Detect which cell encompasses the target text, then output its [x, y] center coordinate. 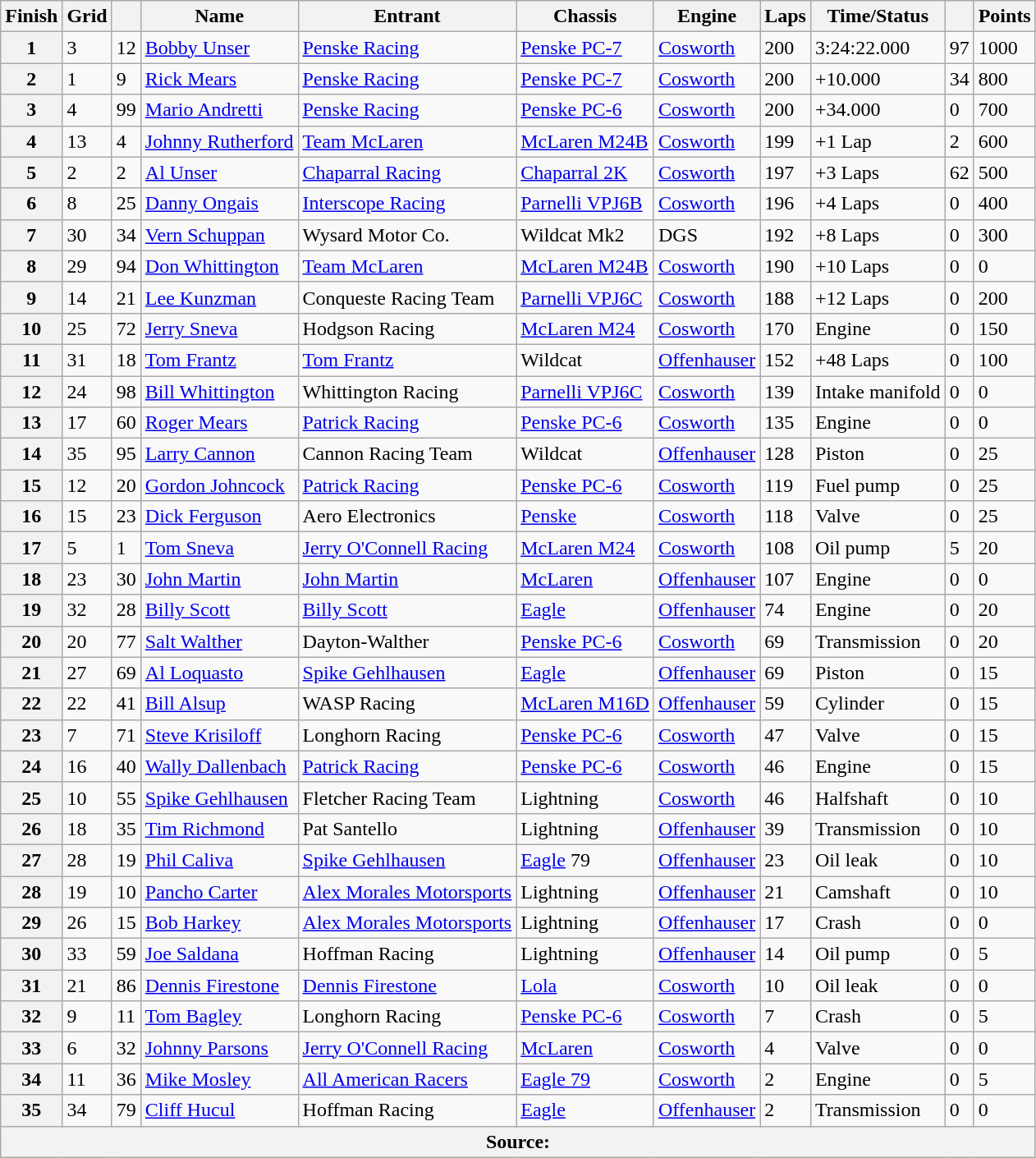
86 [126, 986]
400 [1005, 204]
60 [126, 423]
107 [786, 579]
Tom Bagley [219, 1017]
WASP Racing [407, 704]
Pancho Carter [219, 891]
Al Loquasto [219, 673]
192 [786, 235]
DGS [706, 235]
Steve Krisiloff [219, 735]
3:24:22.000 [878, 48]
Mike Mosley [219, 1079]
72 [126, 329]
+4 Laps [878, 204]
Penske [585, 517]
98 [126, 392]
+8 Laps [878, 235]
Grid [87, 16]
Entrant [407, 16]
118 [786, 517]
55 [126, 797]
Laps [786, 16]
95 [126, 454]
700 [1005, 110]
+10.000 [878, 79]
79 [126, 1110]
197 [786, 172]
Joe Saldana [219, 954]
Lola [585, 986]
Wildcat Mk2 [585, 235]
Bill Alsup [219, 704]
152 [786, 360]
Source: [518, 1142]
Points [1005, 16]
62 [959, 172]
Pat Santello [407, 829]
Aero Electronics [407, 517]
Vern Schuppan [219, 235]
Wysard Motor Co. [407, 235]
135 [786, 423]
Larry Cannon [219, 454]
Whittington Racing [407, 392]
Phil Caliva [219, 860]
188 [786, 297]
Time/Status [878, 16]
Roger Mears [219, 423]
Cliff Hucul [219, 1110]
300 [1005, 235]
Dick Ferguson [219, 517]
+3 Laps [878, 172]
Parnelli VPJ6B [585, 204]
Chaparral Racing [407, 172]
+48 Laps [878, 360]
Hodgson Racing [407, 329]
1000 [1005, 48]
Chassis [585, 16]
Conqueste Racing Team [407, 297]
74 [786, 610]
+12 Laps [878, 297]
800 [1005, 79]
McLaren M16D [585, 704]
Name [219, 16]
97 [959, 48]
Don Whittington [219, 266]
Chaparral 2K [585, 172]
139 [786, 392]
Wally Dallenbach [219, 766]
Interscope Racing [407, 204]
600 [1005, 141]
41 [126, 704]
Tom Sneva [219, 548]
Halfshaft [878, 797]
100 [1005, 360]
Johnny Rutherford [219, 141]
All American Racers [407, 1079]
190 [786, 266]
77 [126, 641]
Johnny Parsons [219, 1048]
108 [786, 548]
Intake manifold [878, 392]
40 [126, 766]
Rick Mears [219, 79]
500 [1005, 172]
+1 Lap [878, 141]
94 [126, 266]
Fuel pump [878, 485]
Bobby Unser [219, 48]
150 [1005, 329]
Cylinder [878, 704]
Lee Kunzman [219, 297]
Jerry Sneva [219, 329]
196 [786, 204]
170 [786, 329]
128 [786, 454]
199 [786, 141]
+10 Laps [878, 266]
Bill Whittington [219, 392]
Tim Richmond [219, 829]
119 [786, 485]
Camshaft [878, 891]
39 [786, 829]
Danny Ongais [219, 204]
Bob Harkey [219, 923]
Salt Walther [219, 641]
Gordon Johncock [219, 485]
99 [126, 110]
Finish [31, 16]
Mario Andretti [219, 110]
Al Unser [219, 172]
+34.000 [878, 110]
Fletcher Racing Team [407, 797]
36 [126, 1079]
Cannon Racing Team [407, 454]
Dayton-Walther [407, 641]
47 [786, 735]
71 [126, 735]
